Pinpoint the cell where the given text exists, returning its (X, Y) midpoint coordinate. 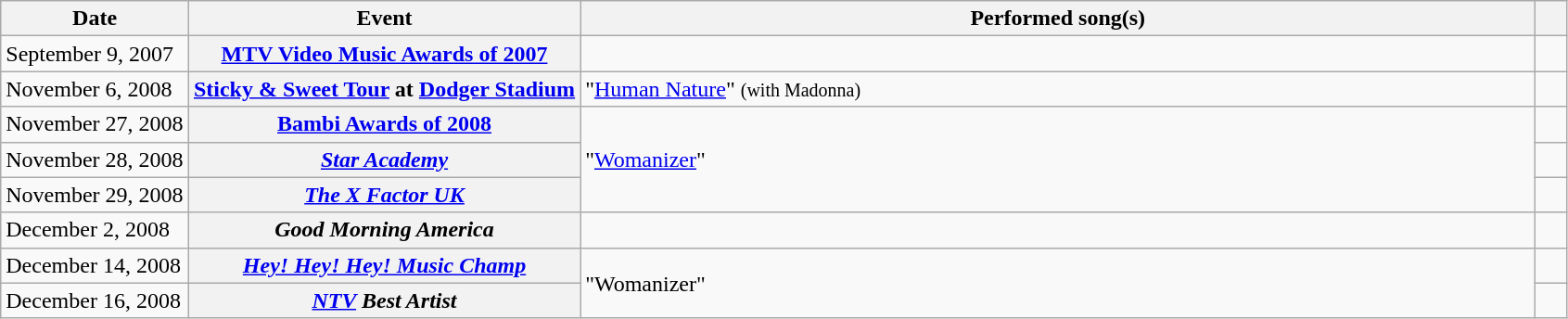
Sticky & Sweet Tour at Dodger Stadium (384, 89)
The X Factor UK (384, 195)
"Human Nature" (with Madonna) (1058, 89)
Good Morning America (384, 230)
Event (384, 19)
December 2, 2008 (95, 230)
December 16, 2008 (95, 300)
November 27, 2008 (95, 124)
November 28, 2008 (95, 159)
Bambi Awards of 2008 (384, 124)
November 6, 2008 (95, 89)
November 29, 2008 (95, 195)
Date (95, 19)
Hey! Hey! Hey! Music Champ (384, 265)
NTV Best Artist (384, 300)
Performed song(s) (1058, 19)
September 9, 2007 (95, 54)
Star Academy (384, 159)
MTV Video Music Awards of 2007 (384, 54)
December 14, 2008 (95, 265)
